Identify which cell holds the provided text, then report its (X, Y) central coordinate. 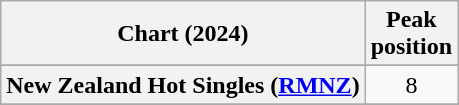
8 (411, 85)
New Zealand Hot Singles (RMNZ) (183, 85)
Peakposition (411, 34)
Chart (2024) (183, 34)
